Pinpoint the cell where the given text exists, returning its (X, Y) midpoint coordinate. 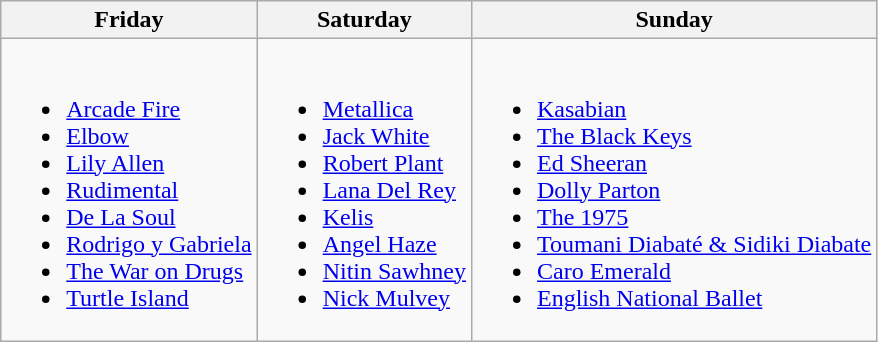
Arcade FireElbowLily AllenRudimentalDe La SoulRodrigo y GabrielaThe War on DrugsTurtle Island (129, 190)
KasabianThe Black KeysEd SheeranDolly PartonThe 1975Toumani Diabaté & Sidiki DiabateCaro EmeraldEnglish National Ballet (674, 190)
Sunday (674, 20)
Saturday (364, 20)
MetallicaJack WhiteRobert PlantLana Del ReyKelisAngel HazeNitin SawhneyNick Mulvey (364, 190)
Friday (129, 20)
